For the text-containing cell, return its midpoint in [X, Y] coordinate format. 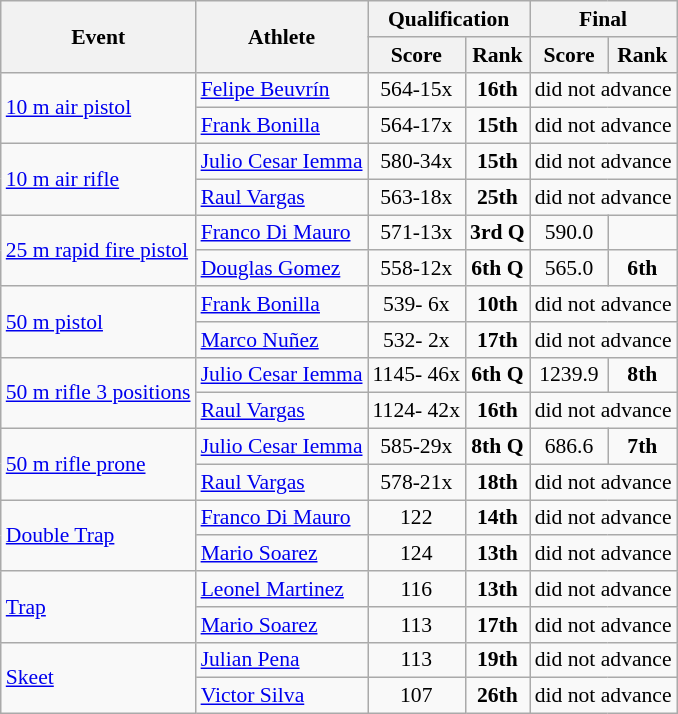
8th [642, 375]
686.6 [569, 447]
Marco Nuñez [282, 340]
25 m rapid fire pistol [98, 250]
564-17x [416, 126]
578-21x [416, 482]
14th [498, 518]
Leonel Martinez [282, 589]
107 [416, 696]
3rd Q [498, 233]
563-18x [416, 197]
590.0 [569, 233]
564-15x [416, 90]
Julian Pena [282, 660]
532- 2x [416, 340]
10 m air pistol [98, 108]
8th Q [498, 447]
10 m air rifle [98, 180]
6th [642, 269]
558-12x [416, 269]
50 m pistol [98, 322]
571-13x [416, 233]
18th [498, 482]
19th [498, 660]
Double Trap [98, 536]
Skeet [98, 678]
10th [498, 304]
116 [416, 589]
Trap [98, 606]
565.0 [569, 269]
Felipe Beuvrín [282, 90]
Qualification [449, 19]
580-34x [416, 162]
Victor Silva [282, 696]
124 [416, 554]
25th [498, 197]
7th [642, 447]
1239.9 [569, 375]
50 m rifle 3 positions [98, 392]
Douglas Gomez [282, 269]
1145- 46x [416, 375]
50 m rifle prone [98, 464]
Athlete [282, 36]
585-29x [416, 447]
1124- 42x [416, 411]
Final [604, 19]
Event [98, 36]
539- 6x [416, 304]
26th [498, 696]
122 [416, 518]
